For the text-containing cell, return its midpoint in (X, Y) coordinate format. 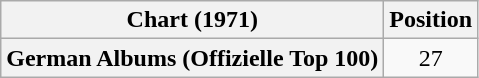
German Albums (Offizielle Top 100) (192, 58)
Position (431, 20)
27 (431, 58)
Chart (1971) (192, 20)
